Extract the [x, y] coordinate from the center of the cell holding the provided text.  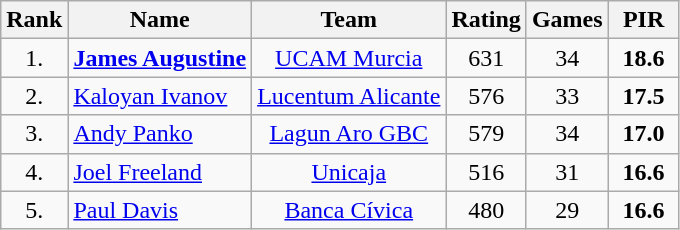
17.5 [644, 96]
631 [486, 58]
1. [34, 58]
Joel Freeland [160, 172]
Kaloyan Ivanov [160, 96]
29 [567, 210]
Rating [486, 20]
Banca Cívica [349, 210]
33 [567, 96]
31 [567, 172]
James Augustine [160, 58]
Paul Davis [160, 210]
480 [486, 210]
5. [34, 210]
Name [160, 20]
516 [486, 172]
2. [34, 96]
Rank [34, 20]
4. [34, 172]
17.0 [644, 134]
Unicaja [349, 172]
579 [486, 134]
3. [34, 134]
Games [567, 20]
Team [349, 20]
576 [486, 96]
18.6 [644, 58]
PIR [644, 20]
Lucentum Alicante [349, 96]
Lagun Aro GBC [349, 134]
Andy Panko [160, 134]
UCAM Murcia [349, 58]
